Search for the cell housing the specified text and yield its (X, Y) center coordinate. 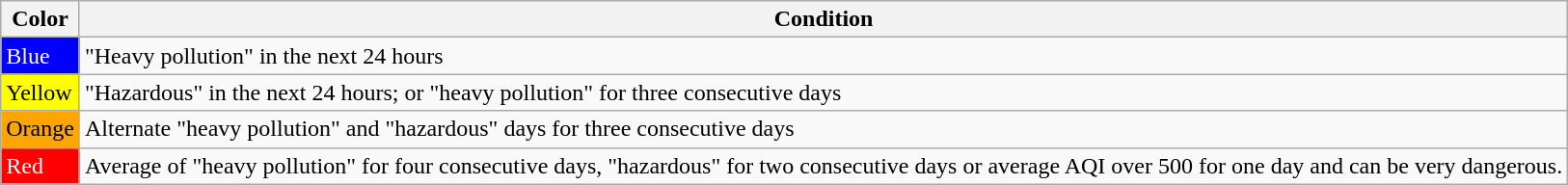
Yellow (41, 92)
Orange (41, 129)
Red (41, 166)
"Heavy pollution" in the next 24 hours (824, 56)
Blue (41, 56)
Color (41, 19)
"Hazardous" in the next 24 hours; or "heavy pollution" for three consecutive days (824, 92)
Alternate "heavy pollution" and "hazardous" days for three consecutive days (824, 129)
Condition (824, 19)
